Extract the (X, Y) coordinate from the center of the cell holding the provided text.  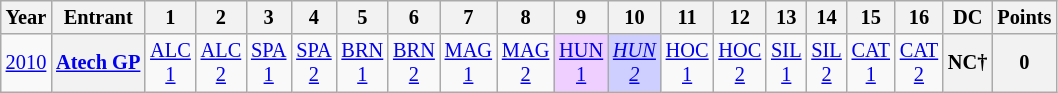
13 (786, 17)
MAG2 (526, 63)
7 (468, 17)
HUN1 (581, 63)
SIL1 (786, 63)
HOC2 (740, 63)
4 (314, 17)
Atech GP (98, 63)
Entrant (98, 17)
0 (1024, 63)
CAT2 (919, 63)
NC† (968, 63)
CAT1 (871, 63)
1 (170, 17)
5 (363, 17)
3 (268, 17)
16 (919, 17)
SPA2 (314, 63)
15 (871, 17)
8 (526, 17)
MAG1 (468, 63)
2010 (26, 63)
ALC1 (170, 63)
9 (581, 17)
10 (634, 17)
HUN2 (634, 63)
HOC1 (688, 63)
2 (221, 17)
ALC2 (221, 63)
11 (688, 17)
BRN2 (414, 63)
Year (26, 17)
Points (1024, 17)
SIL2 (826, 63)
BRN1 (363, 63)
DC (968, 17)
SPA1 (268, 63)
14 (826, 17)
12 (740, 17)
6 (414, 17)
